Find where the given text appears and provide that cell's center as [x, y] coordinate. 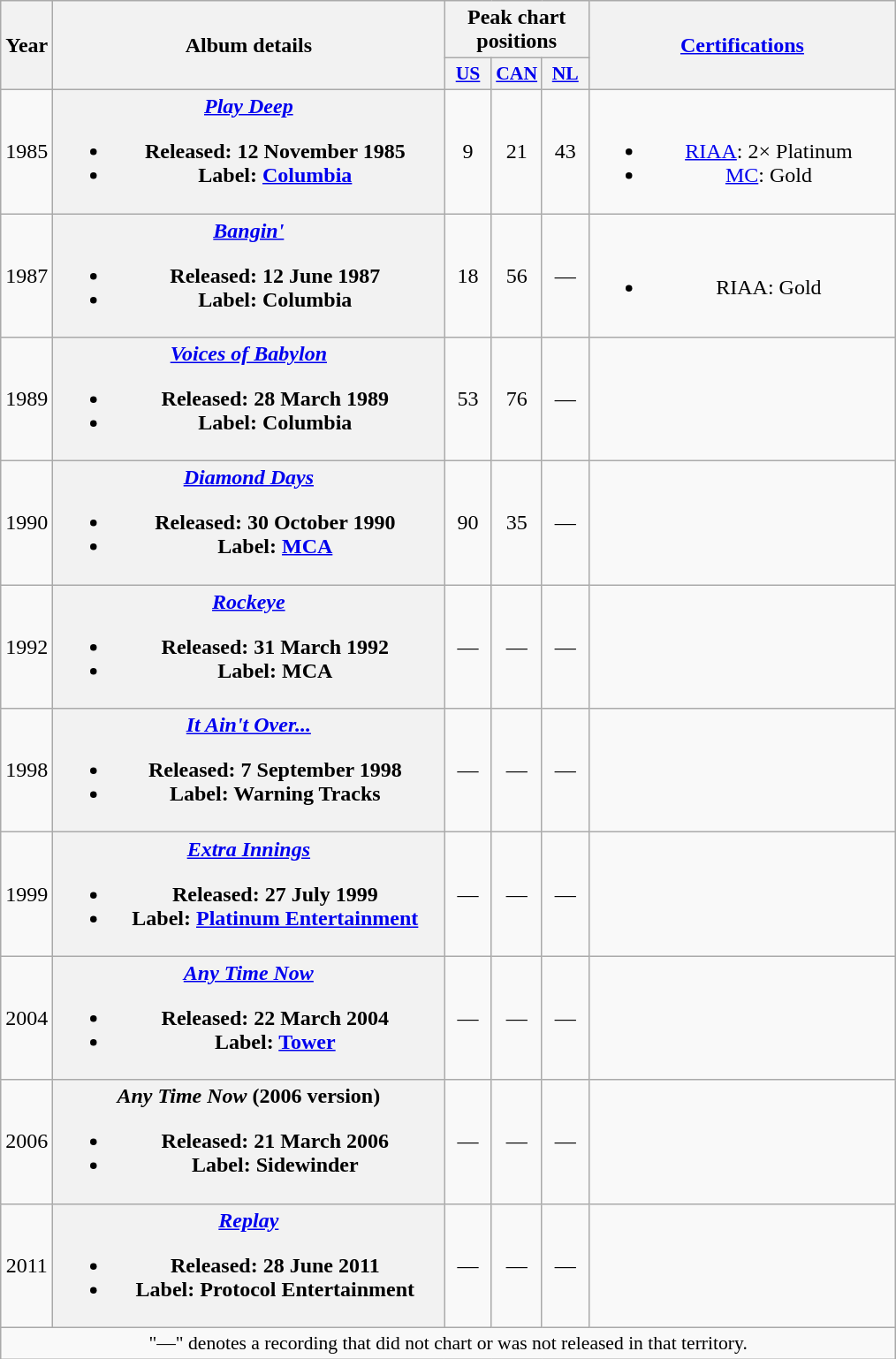
Any Time NowReleased: 22 March 2004Label: Tower [249, 1018]
2006 [27, 1142]
1998 [27, 771]
90 [468, 523]
18 [468, 276]
43 [566, 151]
Certifications [742, 46]
Diamond DaysReleased: 30 October 1990Label: MCA [249, 523]
RIAA: 2× PlatinumMC: Gold [742, 151]
1987 [27, 276]
1989 [27, 399]
Peak chart positions [517, 30]
US [468, 74]
53 [468, 399]
Any Time Now (2006 version)Released: 21 March 2006Label: Sidewinder [249, 1142]
It Ain't Over...Released: 7 September 1998Label: Warning Tracks [249, 771]
CAN [516, 74]
21 [516, 151]
76 [516, 399]
2004 [27, 1018]
1992 [27, 647]
RIAA: Gold [742, 276]
NL [566, 74]
"—" denotes a recording that did not chart or was not released in that territory. [449, 1343]
35 [516, 523]
2011 [27, 1265]
Voices of BabylonReleased: 28 March 1989Label: Columbia [249, 399]
Extra InningsReleased: 27 July 1999Label: Platinum Entertainment [249, 894]
RockeyeReleased: 31 March 1992Label: MCA [249, 647]
Album details [249, 46]
Play DeepReleased: 12 November 1985Label: Columbia [249, 151]
1990 [27, 523]
1985 [27, 151]
Bangin'Released: 12 June 1987Label: Columbia [249, 276]
56 [516, 276]
Year [27, 46]
1999 [27, 894]
ReplayReleased: 28 June 2011Label: Protocol Entertainment [249, 1265]
9 [468, 151]
